Search for the cell housing the specified text and yield its [x, y] center coordinate. 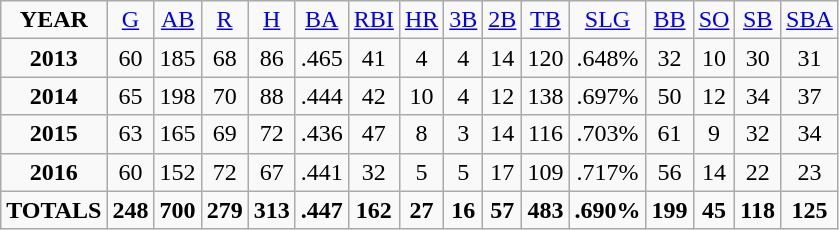
199 [670, 210]
HR [421, 20]
SLG [608, 20]
165 [178, 134]
248 [130, 210]
61 [670, 134]
AB [178, 20]
H [272, 20]
118 [758, 210]
700 [178, 210]
.465 [322, 58]
198 [178, 96]
483 [546, 210]
8 [421, 134]
56 [670, 172]
.690% [608, 210]
313 [272, 210]
3B [464, 20]
.436 [322, 134]
3 [464, 134]
125 [810, 210]
R [224, 20]
SBA [810, 20]
70 [224, 96]
279 [224, 210]
G [130, 20]
88 [272, 96]
67 [272, 172]
.703% [608, 134]
2014 [54, 96]
YEAR [54, 20]
BA [322, 20]
68 [224, 58]
17 [502, 172]
116 [546, 134]
.697% [608, 96]
30 [758, 58]
162 [374, 210]
41 [374, 58]
SO [714, 20]
86 [272, 58]
TB [546, 20]
SB [758, 20]
2013 [54, 58]
47 [374, 134]
2015 [54, 134]
31 [810, 58]
2016 [54, 172]
185 [178, 58]
2B [502, 20]
65 [130, 96]
.441 [322, 172]
16 [464, 210]
BB [670, 20]
.717% [608, 172]
TOTALS [54, 210]
.444 [322, 96]
37 [810, 96]
138 [546, 96]
50 [670, 96]
.648% [608, 58]
23 [810, 172]
63 [130, 134]
42 [374, 96]
69 [224, 134]
RBI [374, 20]
.447 [322, 210]
57 [502, 210]
45 [714, 210]
152 [178, 172]
27 [421, 210]
109 [546, 172]
9 [714, 134]
120 [546, 58]
22 [758, 172]
